Provide the (x, y) coordinate of the cell's center where the given text is located.  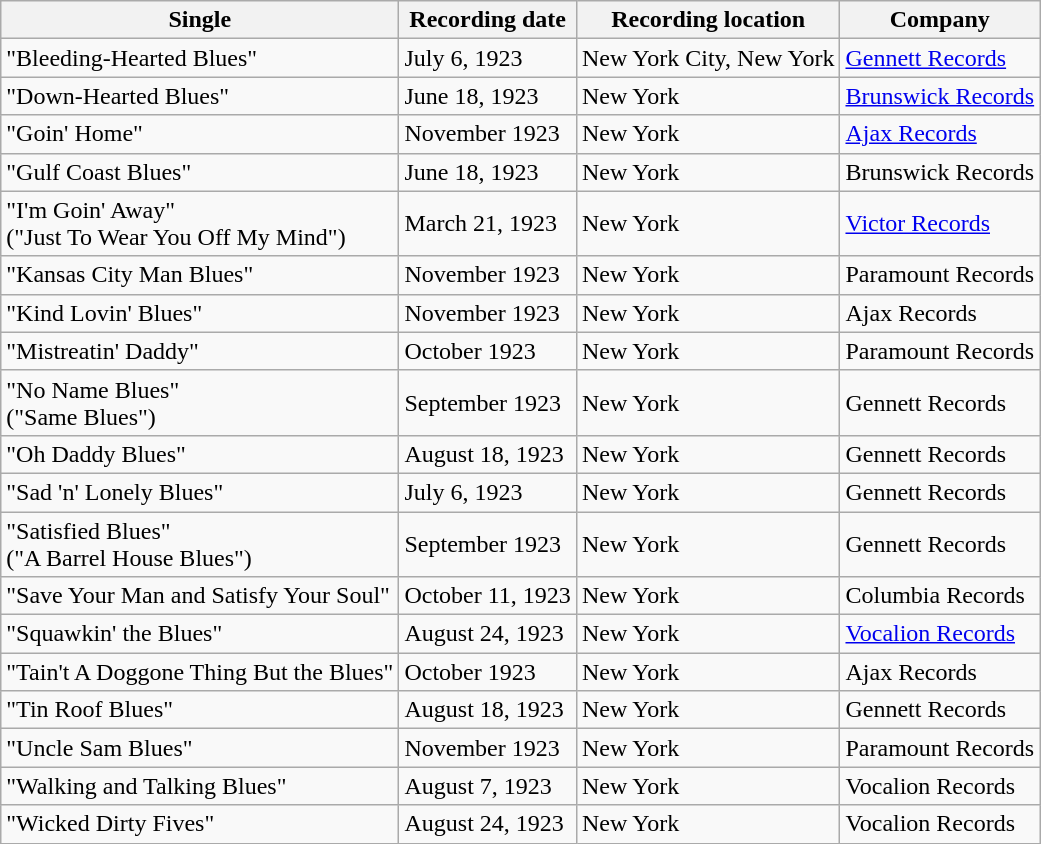
Single (200, 20)
"Bleeding-Hearted Blues" (200, 58)
"No Name Blues"("Same Blues") (200, 402)
Columbia Records (940, 596)
Recording location (708, 20)
"Wicked Dirty Fives" (200, 824)
"Save Your Man and Satisfy Your Soul" (200, 596)
"Kind Lovin' Blues" (200, 313)
Recording date (488, 20)
October 11, 1923 (488, 596)
"Uncle Sam Blues" (200, 748)
"Tain't A Doggone Thing But the Blues" (200, 672)
"Kansas City Man Blues" (200, 275)
"Walking and Talking Blues" (200, 786)
"Oh Daddy Blues" (200, 454)
"Mistreatin' Daddy" (200, 351)
March 21, 1923 (488, 224)
"Gulf Coast Blues" (200, 172)
Victor Records (940, 224)
"Squawkin' the Blues" (200, 634)
August 7, 1923 (488, 786)
"Satisfied Blues"("A Barrel House Blues") (200, 544)
"Down-Hearted Blues" (200, 96)
"I'm Goin' Away"("Just To Wear You Off My Mind") (200, 224)
Company (940, 20)
"Goin' Home" (200, 134)
"Sad 'n' Lonely Blues" (200, 492)
New York City, New York (708, 58)
"Tin Roof Blues" (200, 710)
